Capture the cell that displays the provided text and extract its [x, y] central coordinate. 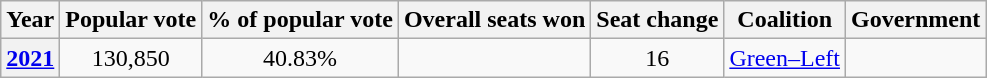
Popular vote [131, 20]
2021 [30, 58]
Overall seats won [494, 20]
Coalition [785, 20]
Seat change [658, 20]
Year [30, 20]
Green–Left [785, 58]
130,850 [131, 58]
Government [916, 20]
40.83% [300, 58]
16 [658, 58]
% of popular vote [300, 20]
